Search for the cell housing the specified text and yield its [x, y] center coordinate. 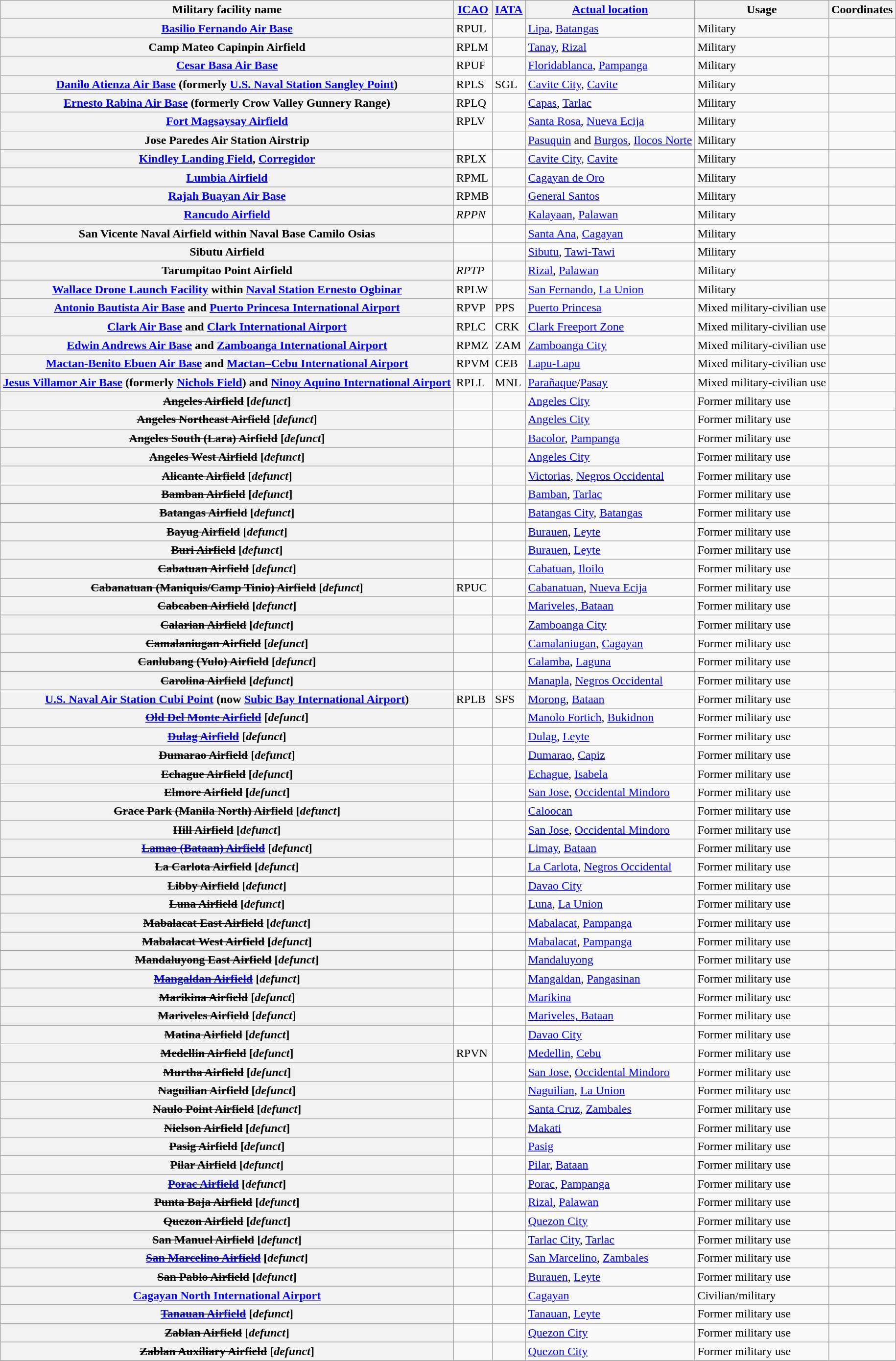
Civilian/military [762, 1295]
Manapla, Negros Occidental [610, 680]
Naguilian, La Union [610, 1090]
Medellin Airfield [defunct] [227, 1053]
Lamao (Bataan) Airfield [defunct] [227, 848]
La Carlota Airfield [defunct] [227, 867]
Actual location [610, 10]
Santa Cruz, Zambales [610, 1109]
Cagayan de Oro [610, 177]
Batangas City, Batangas [610, 513]
Dumarao Airfield [defunct] [227, 755]
RPUF [473, 66]
PPS [509, 308]
San Marcelino Airfield [defunct] [227, 1258]
Bamban Airfield [defunct] [227, 494]
Danilo Atienza Air Base (formerly U.S. Naval Station Sangley Point) [227, 84]
Porac Airfield [defunct] [227, 1184]
RPVP [473, 308]
Echague Airfield [defunct] [227, 774]
Camalaniugan Airfield [defunct] [227, 643]
CEB [509, 364]
Grace Park (Manila North) Airfield [defunct] [227, 811]
Fort Magsaysay Airfield [227, 121]
RPMZ [473, 345]
Echague, Isabela [610, 774]
Cabatuan Airfield [defunct] [227, 569]
Buri Airfield [defunct] [227, 550]
RPTP [473, 271]
Angeles South (Lara) Airfield [defunct] [227, 438]
Bayug Airfield [defunct] [227, 531]
RPPN [473, 214]
Murtha Airfield [defunct] [227, 1072]
RPLW [473, 289]
Old Del Monte Airfield [defunct] [227, 718]
Mangaldan Airfield [defunct] [227, 979]
San Fernando, La Union [610, 289]
ICAO [473, 10]
SGL [509, 84]
Pasig [610, 1147]
Calarian Airfield [defunct] [227, 625]
Canlubang (Yulo) Airfield [defunct] [227, 662]
U.S. Naval Air Station Cubi Point (now Subic Bay International Airport) [227, 699]
Lapu-Lapu [610, 364]
Luna Airfield [defunct] [227, 904]
Tarlac City, Tarlac [610, 1240]
Cabanatuan (Maniquis/Camp Tinio) Airfield [defunct] [227, 587]
Clark Freeport Zone [610, 327]
Edwin Andrews Air Base and Zamboanga International Airport [227, 345]
Capas, Tarlac [610, 103]
Carolina Airfield [defunct] [227, 680]
Mangaldan, Pangasinan [610, 979]
SFS [509, 699]
RPLM [473, 47]
Naguilian Airfield [defunct] [227, 1090]
Mandaluyong [610, 960]
Limay, Bataan [610, 848]
RPLS [473, 84]
Pilar Airfield [defunct] [227, 1165]
CRK [509, 327]
Usage [762, 10]
Lipa, Batangas [610, 28]
Tanauan Airfield [defunct] [227, 1314]
Cagayan North International Airport [227, 1295]
Tarumpitao Point Airfield [227, 271]
Calamba, Laguna [610, 662]
RPLX [473, 159]
Pilar, Bataan [610, 1165]
Morong, Bataan [610, 699]
Ernesto Rabina Air Base (formerly Crow Valley Gunnery Range) [227, 103]
Marikina [610, 997]
Cagayan [610, 1295]
Angeles Northeast Airfield [defunct] [227, 420]
Zablan Airfield [defunct] [227, 1333]
Kindley Landing Field, Corregidor [227, 159]
Lumbia Airfield [227, 177]
Cesar Basa Air Base [227, 66]
Wallace Drone Launch Facility within Naval Station Ernesto Ogbinar [227, 289]
General Santos [610, 196]
Libby Airfield [defunct] [227, 886]
IATA [509, 10]
Floridablanca, Pampanga [610, 66]
Cabatuan, Iloilo [610, 569]
Sibutu Airfield [227, 252]
Mabalacat West Airfield [defunct] [227, 941]
Mariveles Airfield [defunct] [227, 1016]
Dulag, Leyte [610, 736]
Dumarao, Capiz [610, 755]
RPMB [473, 196]
Luna, La Union [610, 904]
Puerto Princesa [610, 308]
Mandaluyong East Airfield [defunct] [227, 960]
San Pablo Airfield [defunct] [227, 1277]
San Manuel Airfield [defunct] [227, 1240]
Batangas Airfield [defunct] [227, 513]
Bamban, Tarlac [610, 494]
Camp Mateo Capinpin Airfield [227, 47]
Bacolor, Pampanga [610, 438]
RPUL [473, 28]
Naulo Point Airfield [defunct] [227, 1109]
Medellin, Cebu [610, 1053]
RPVM [473, 364]
Pasuquin and Burgos, Ilocos Norte [610, 140]
Nielson Airfield [defunct] [227, 1127]
Mactan-Benito Ebuen Air Base and Mactan–Cebu International Airport [227, 364]
Cabanatuan, Nueva Ecija [610, 587]
Porac, Pampanga [610, 1184]
Zablan Auxiliary Airfield [defunct] [227, 1351]
Cabcaben Airfield [defunct] [227, 606]
Santa Ana, Cagayan [610, 234]
RPLB [473, 699]
RPVN [473, 1053]
Hill Airfield [defunct] [227, 830]
Caloocan [610, 811]
Santa Rosa, Nueva Ecija [610, 121]
Marikina Airfield [defunct] [227, 997]
Victorias, Negros Occidental [610, 475]
Coordinates [862, 10]
RPLV [473, 121]
Camalaniugan, Cagayan [610, 643]
Matina Airfield [defunct] [227, 1034]
Elmore Airfield [defunct] [227, 792]
Jesus Villamor Air Base (formerly Nichols Field) and Ninoy Aquino International Airport [227, 382]
Military facility name [227, 10]
Sibutu, Tawi-Tawi [610, 252]
Makati [610, 1127]
Clark Air Base and Clark International Airport [227, 327]
Kalayaan, Palawan [610, 214]
RPLC [473, 327]
Manolo Fortich, Bukidnon [610, 718]
RPUC [473, 587]
San Vicente Naval Airfield within Naval Base Camilo Osias [227, 234]
MNL [509, 382]
Pasig Airfield [defunct] [227, 1147]
Jose Paredes Air Station Airstrip [227, 140]
ZAM [509, 345]
RPLQ [473, 103]
Punta Baja Airfield [defunct] [227, 1202]
Antonio Bautista Air Base and Puerto Princesa International Airport [227, 308]
Rajah Buayan Air Base [227, 196]
San Marcelino, Zambales [610, 1258]
Quezon Airfield [defunct] [227, 1221]
La Carlota, Negros Occidental [610, 867]
Mabalacat East Airfield [defunct] [227, 923]
Alicante Airfield [defunct] [227, 475]
RPML [473, 177]
Basilio Fernando Air Base [227, 28]
Angeles West Airfield [defunct] [227, 457]
Parañaque/Pasay [610, 382]
Tanauan, Leyte [610, 1314]
Angeles Airfield [defunct] [227, 401]
Rancudo Airfield [227, 214]
RPLL [473, 382]
Tanay, Rizal [610, 47]
Dulag Airfield [defunct] [227, 736]
